Output the (X, Y) coordinate of the center of the cell containing the given text.  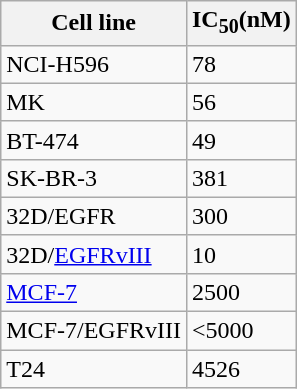
381 (241, 178)
56 (241, 102)
IC50(nM) (241, 23)
NCI-H596 (94, 64)
Cell line (94, 23)
2500 (241, 292)
32D/EGFRvIII (94, 254)
78 (241, 64)
MCF-7 (94, 292)
BT-474 (94, 140)
32D/EGFR (94, 216)
MK (94, 102)
<5000 (241, 331)
49 (241, 140)
SK-BR-3 (94, 178)
4526 (241, 369)
300 (241, 216)
T24 (94, 369)
10 (241, 254)
MCF-7/EGFRvIII (94, 331)
